Search for the cell housing the specified text and yield its [X, Y] center coordinate. 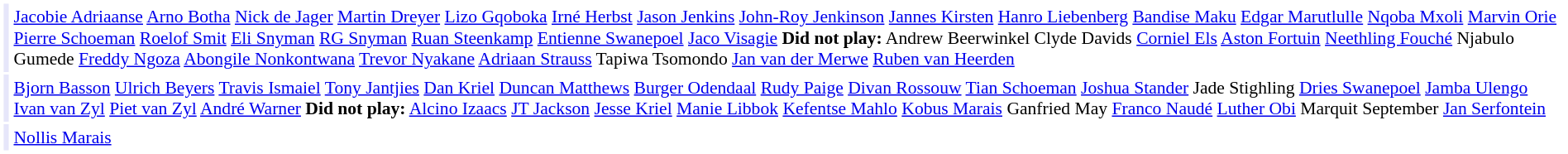
Nollis Marais [788, 137]
